Find where the given text appears and provide that cell's center as [X, Y] coordinate. 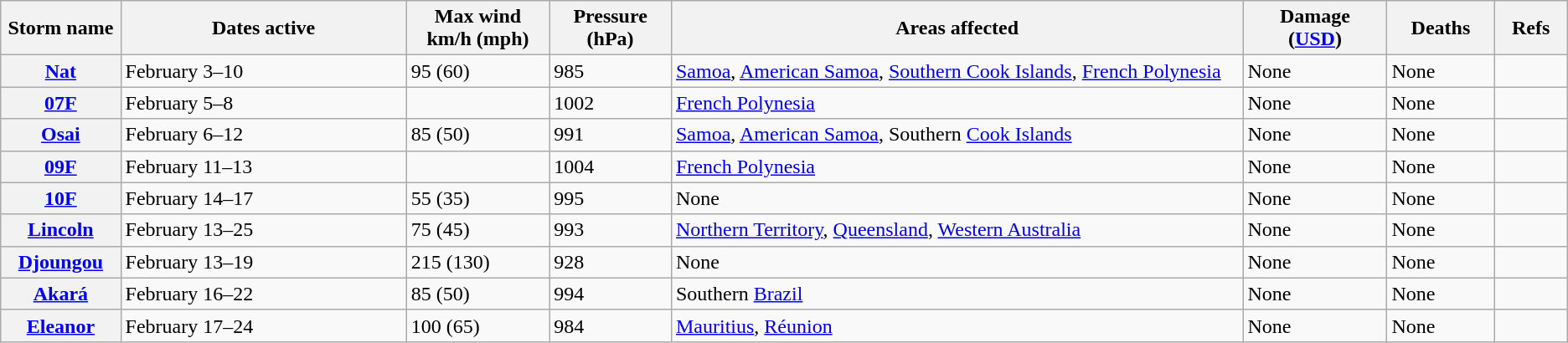
1002 [611, 103]
995 [611, 198]
55 (35) [477, 198]
Refs [1531, 28]
928 [611, 262]
Osai [60, 135]
985 [611, 71]
Areas affected [957, 28]
February 11–13 [263, 166]
February 13–25 [263, 230]
February 17–24 [263, 325]
984 [611, 325]
Pressure(hPa) [611, 28]
Samoa, American Samoa, Southern Cook Islands, French Polynesia [957, 71]
Samoa, American Samoa, Southern Cook Islands [957, 135]
February 14–17 [263, 198]
February 3–10 [263, 71]
Northern Territory, Queensland, Western Australia [957, 230]
Djoungou [60, 262]
Damage(USD) [1315, 28]
February 13–19 [263, 262]
09F [60, 166]
75 (45) [477, 230]
Southern Brazil [957, 294]
95 (60) [477, 71]
1004 [611, 166]
February 16–22 [263, 294]
Dates active [263, 28]
10F [60, 198]
100 (65) [477, 325]
991 [611, 135]
Lincoln [60, 230]
07F [60, 103]
February 5–8 [263, 103]
Akará [60, 294]
Storm name [60, 28]
Eleanor [60, 325]
215 (130) [477, 262]
Max windkm/h (mph) [477, 28]
Nat [60, 71]
Mauritius, Réunion [957, 325]
Deaths [1441, 28]
993 [611, 230]
February 6–12 [263, 135]
994 [611, 294]
